Search for the cell housing the specified text and yield its (X, Y) center coordinate. 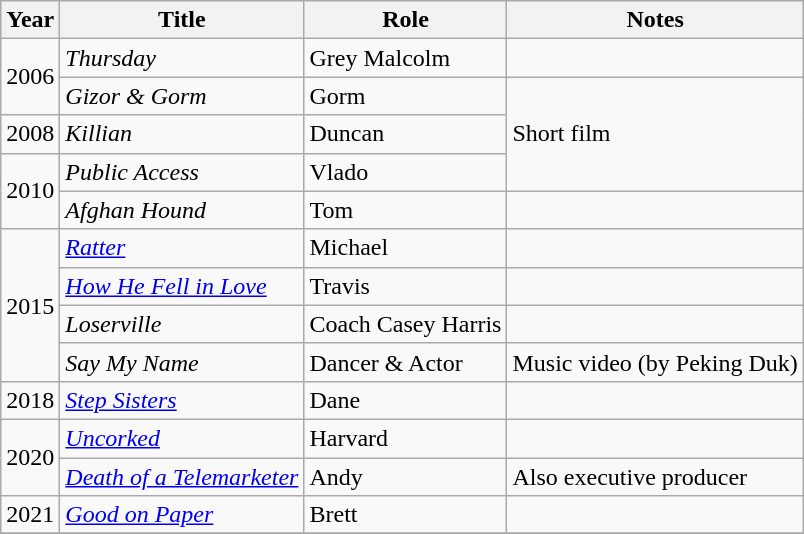
Notes (655, 20)
2010 (30, 191)
Coach Casey Harris (406, 324)
Ratter (182, 248)
2018 (30, 400)
Travis (406, 286)
Loserville (182, 324)
Gorm (406, 96)
Short film (655, 134)
Andy (406, 477)
2015 (30, 305)
2021 (30, 515)
Thursday (182, 58)
Also executive producer (655, 477)
Gizor & Gorm (182, 96)
Duncan (406, 134)
Say My Name (182, 362)
Tom (406, 210)
2020 (30, 457)
Public Access (182, 172)
Michael (406, 248)
Title (182, 20)
Step Sisters (182, 400)
Death of a Telemarketer (182, 477)
Vlado (406, 172)
Role (406, 20)
Uncorked (182, 438)
Killian (182, 134)
Good on Paper (182, 515)
Dancer & Actor (406, 362)
How He Fell in Love (182, 286)
2006 (30, 77)
Dane (406, 400)
2008 (30, 134)
Afghan Hound (182, 210)
Grey Malcolm (406, 58)
Year (30, 20)
Harvard (406, 438)
Music video (by Peking Duk) (655, 362)
Brett (406, 515)
